Provide the (x, y) coordinate of the cell's center where the given text is located.  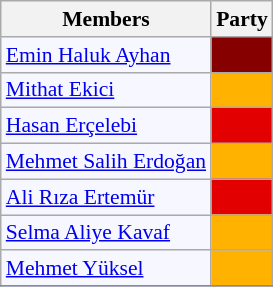
Emin Haluk Ayhan (106, 55)
Members (106, 19)
Party (242, 19)
Mehmet Salih Erdoğan (106, 162)
Hasan Erçelebi (106, 126)
Mehmet Yüksel (106, 269)
Selma Aliye Kavaf (106, 233)
Ali Rıza Ertemür (106, 197)
Mithat Ekici (106, 90)
